Search for the cell housing the specified text and yield its (x, y) center coordinate. 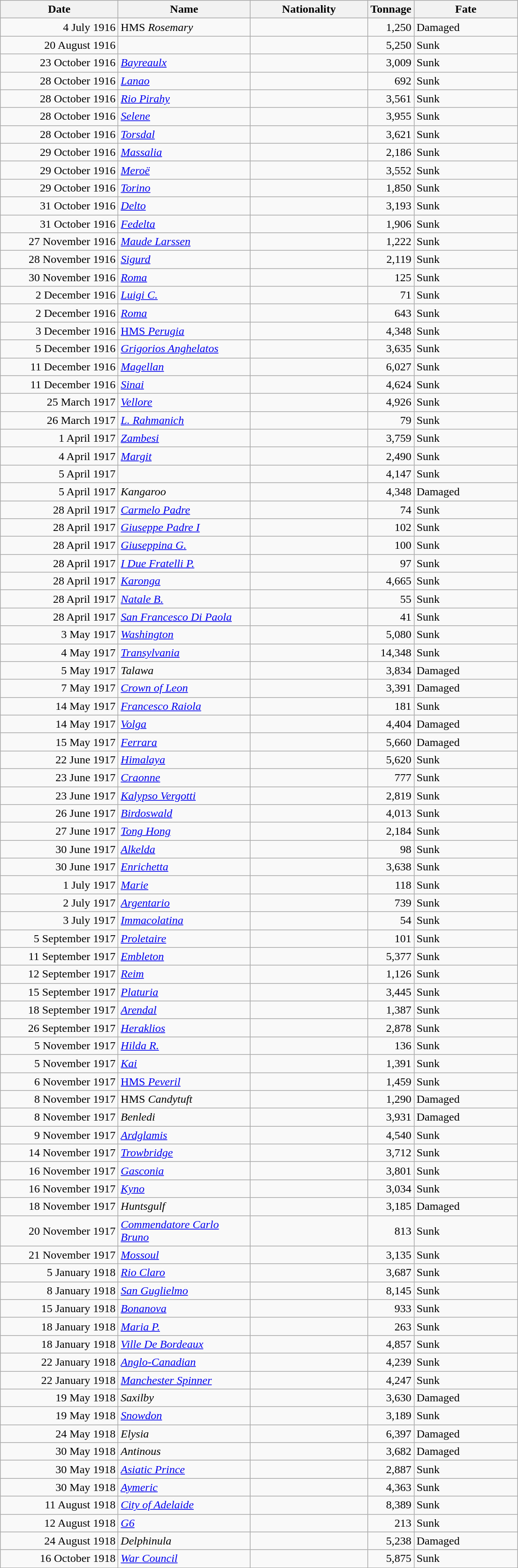
3 July 1917 (59, 921)
5,377 (391, 956)
Kyno (184, 1189)
3,185 (391, 1207)
4,624 (391, 384)
Kai (184, 1063)
41 (391, 617)
102 (391, 528)
26 June 1917 (59, 814)
Magellan (184, 367)
Margit (184, 456)
3 May 1917 (59, 635)
213 (391, 1523)
3,834 (391, 670)
HMS Candytuft (184, 1099)
28 November 1916 (59, 260)
4,540 (391, 1135)
Tonnage (391, 9)
3,561 (391, 99)
692 (391, 81)
Trowbridge (184, 1153)
Vellore (184, 402)
Francesco Raiola (184, 706)
2,186 (391, 152)
2,819 (391, 796)
Marie (184, 885)
26 March 1917 (59, 420)
G6 (184, 1523)
Lanao (184, 81)
3,931 (391, 1117)
15 May 1917 (59, 742)
263 (391, 1326)
1,391 (391, 1063)
2,184 (391, 831)
Antinous (184, 1452)
813 (391, 1231)
100 (391, 546)
Commendatore Carlo Bruno (184, 1231)
181 (391, 706)
25 March 1917 (59, 402)
Birdoswald (184, 814)
L. Rahmanich (184, 420)
Huntsgulf (184, 1207)
Asiatic Prince (184, 1469)
Natale B. (184, 599)
5,080 (391, 635)
Nationality (309, 9)
9 November 1917 (59, 1135)
Craonne (184, 777)
2,887 (391, 1469)
24 May 1918 (59, 1434)
Kalypso Vergotti (184, 796)
3,687 (391, 1273)
3,391 (391, 688)
Arendal (184, 1010)
Meroë (184, 170)
War Council (184, 1559)
Anglo-Canadian (184, 1362)
3,552 (391, 170)
1,850 (391, 188)
5 December 1916 (59, 349)
Maria P. (184, 1326)
2,119 (391, 260)
12 September 1917 (59, 974)
HMS Perugia (184, 331)
26 September 1917 (59, 1028)
23 October 1916 (59, 63)
1,459 (391, 1081)
1,126 (391, 974)
11 September 1917 (59, 956)
San Guglielmo (184, 1291)
Crown of Leon (184, 688)
Rio Claro (184, 1273)
Hilda R. (184, 1045)
Massalia (184, 152)
Benledi (184, 1117)
4,363 (391, 1487)
3,445 (391, 992)
4,404 (391, 724)
HMS Rosemary (184, 27)
3,135 (391, 1255)
14 November 1917 (59, 1153)
27 November 1916 (59, 242)
4,147 (391, 474)
Saxilby (184, 1398)
3,682 (391, 1452)
22 June 1917 (59, 760)
Torino (184, 188)
Elysia (184, 1434)
Washington (184, 635)
Fate (465, 9)
HMS Peveril (184, 1081)
1,250 (391, 27)
Luigi C. (184, 295)
Sigurd (184, 260)
5 May 1917 (59, 670)
6 November 1917 (59, 1081)
4 April 1917 (59, 456)
8 January 1918 (59, 1291)
Delphinula (184, 1541)
6,027 (391, 367)
79 (391, 420)
18 September 1917 (59, 1010)
14,348 (391, 653)
Himalaya (184, 760)
Ville De Bordeaux (184, 1344)
3,193 (391, 206)
Manchester Spinner (184, 1380)
3,759 (391, 438)
Karonga (184, 581)
4 July 1916 (59, 27)
18 November 1917 (59, 1207)
8,145 (391, 1291)
16 October 1918 (59, 1559)
Rio Pirahy (184, 99)
3,635 (391, 349)
Giuseppina G. (184, 546)
643 (391, 313)
1,387 (391, 1010)
Carmelo Padre (184, 509)
1,906 (391, 224)
Alkelda (184, 849)
Transylvania (184, 653)
Argentario (184, 903)
8,389 (391, 1505)
Giuseppe Padre I (184, 528)
City of Adelaide (184, 1505)
2,490 (391, 456)
Bonanova (184, 1308)
Snowdon (184, 1416)
5 September 1917 (59, 938)
1,290 (391, 1099)
739 (391, 903)
Proletaire (184, 938)
3,801 (391, 1171)
Heraklios (184, 1028)
Enrichetta (184, 867)
San Francesco Di Paola (184, 617)
20 August 1916 (59, 45)
1,222 (391, 242)
136 (391, 1045)
777 (391, 777)
5,620 (391, 760)
Ferrara (184, 742)
2,878 (391, 1028)
4 May 1917 (59, 653)
101 (391, 938)
5,875 (391, 1559)
3,712 (391, 1153)
3,009 (391, 63)
Reim (184, 974)
4,926 (391, 402)
24 August 1918 (59, 1541)
21 November 1917 (59, 1255)
12 August 1918 (59, 1523)
5,238 (391, 1541)
54 (391, 921)
5 January 1918 (59, 1273)
Immacolatina (184, 921)
30 November 1916 (59, 277)
20 November 1917 (59, 1231)
Grigorios Anghelatos (184, 349)
4,247 (391, 1380)
Ardglamis (184, 1135)
Zambesi (184, 438)
Platuria (184, 992)
Volga (184, 724)
Mossoul (184, 1255)
55 (391, 599)
4,013 (391, 814)
4,239 (391, 1362)
15 January 1918 (59, 1308)
Embleton (184, 956)
Torsdal (184, 134)
74 (391, 509)
15 September 1917 (59, 992)
98 (391, 849)
125 (391, 277)
118 (391, 885)
Tong Hong (184, 831)
3,630 (391, 1398)
Maude Larssen (184, 242)
I Due Fratelli P. (184, 563)
5,660 (391, 742)
4,665 (391, 581)
933 (391, 1308)
3,034 (391, 1189)
Sinai (184, 384)
2 July 1917 (59, 903)
3,955 (391, 116)
Name (184, 9)
5,250 (391, 45)
6,397 (391, 1434)
Gasconia (184, 1171)
3 December 1916 (59, 331)
Date (59, 9)
3,621 (391, 134)
Talawa (184, 670)
4,857 (391, 1344)
1 July 1917 (59, 885)
7 May 1917 (59, 688)
71 (391, 295)
Delto (184, 206)
1 April 1917 (59, 438)
Bayreaulx (184, 63)
Aymeric (184, 1487)
Kangaroo (184, 492)
Selene (184, 116)
11 August 1918 (59, 1505)
27 June 1917 (59, 831)
3,189 (391, 1416)
Fedelta (184, 224)
97 (391, 563)
3,638 (391, 867)
